Locate the cell with the specified text and output its (X, Y) center coordinate. 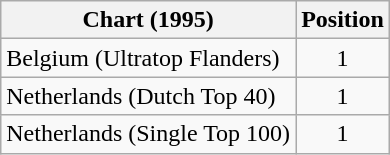
Chart (1995) (148, 20)
Position (343, 20)
Belgium (Ultratop Flanders) (148, 58)
Netherlands (Dutch Top 40) (148, 96)
Netherlands (Single Top 100) (148, 134)
